Pinpoint the cell where the given text exists, returning its [x, y] midpoint coordinate. 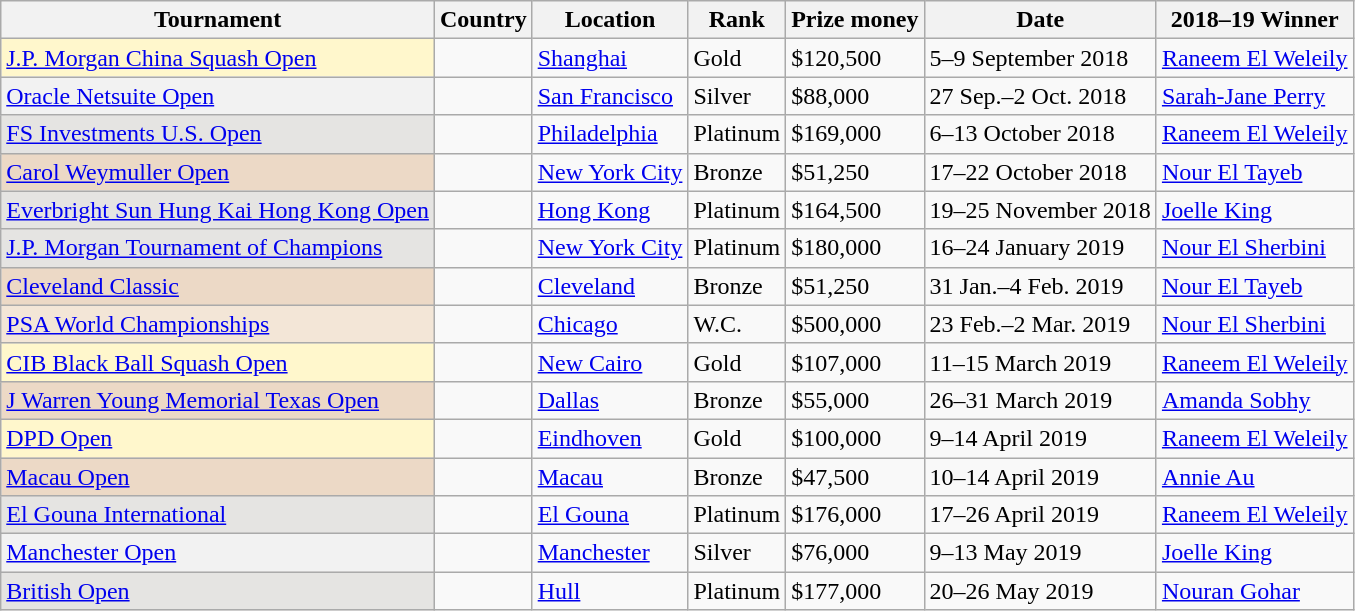
2018–19 Winner [1254, 20]
FS Investments U.S. Open [218, 134]
Macau [610, 477]
PSA World Championships [218, 324]
5–9 September 2018 [1040, 58]
CIB Black Ball Squash Open [218, 362]
Rank [737, 20]
Chicago [610, 324]
$47,500 [855, 477]
$100,000 [855, 438]
Date [1040, 20]
$120,500 [855, 58]
$500,000 [855, 324]
23 Feb.–2 Mar. 2019 [1040, 324]
26–31 March 2019 [1040, 400]
17–22 October 2018 [1040, 172]
Manchester [610, 553]
$88,000 [855, 96]
$55,000 [855, 400]
$180,000 [855, 248]
Location [610, 20]
11–15 March 2019 [1040, 362]
Hong Kong [610, 210]
$176,000 [855, 515]
$169,000 [855, 134]
Amanda Sobhy [1254, 400]
Philadelphia [610, 134]
Nouran Gohar [1254, 591]
19–25 November 2018 [1040, 210]
Manchester Open [218, 553]
El Gouna [610, 515]
Annie Au [1254, 477]
San Francisco [610, 96]
10–14 April 2019 [1040, 477]
Carol Weymuller Open [218, 172]
16–24 January 2019 [1040, 248]
Cleveland Classic [218, 286]
$164,500 [855, 210]
Prize money [855, 20]
Shanghai [610, 58]
El Gouna International [218, 515]
Tournament [218, 20]
6–13 October 2018 [1040, 134]
Eindhoven [610, 438]
British Open [218, 591]
Dallas [610, 400]
9–14 April 2019 [1040, 438]
J.P. Morgan Tournament of Champions [218, 248]
Everbright Sun Hung Kai Hong Kong Open [218, 210]
27 Sep.–2 Oct. 2018 [1040, 96]
$177,000 [855, 591]
Macau Open [218, 477]
Country [483, 20]
20–26 May 2019 [1040, 591]
New Cairo [610, 362]
J.P. Morgan China Squash Open [218, 58]
W.C. [737, 324]
J Warren Young Memorial Texas Open [218, 400]
Hull [610, 591]
9–13 May 2019 [1040, 553]
17–26 April 2019 [1040, 515]
Oracle Netsuite Open [218, 96]
Sarah-Jane Perry [1254, 96]
$76,000 [855, 553]
DPD Open [218, 438]
$107,000 [855, 362]
31 Jan.–4 Feb. 2019 [1040, 286]
Cleveland [610, 286]
